Capture the cell that displays the provided text and extract its [X, Y] central coordinate. 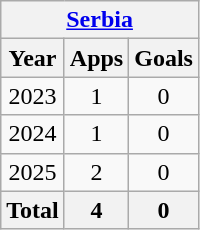
Year [33, 58]
Goals [164, 58]
2024 [33, 134]
Serbia [100, 20]
4 [96, 210]
2 [96, 172]
Apps [96, 58]
2025 [33, 172]
Total [33, 210]
2023 [33, 96]
